Return (x, y) of the center of cell containing provided text 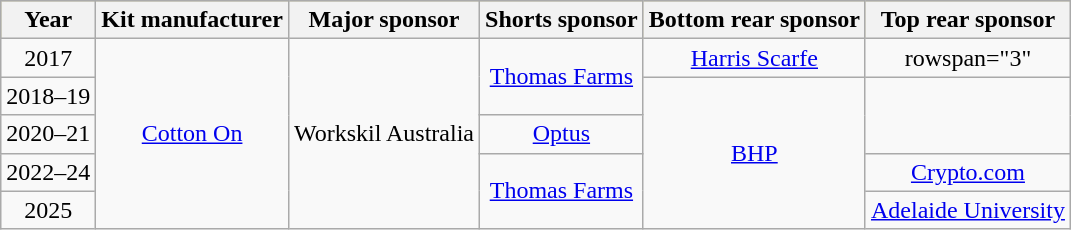
Adelaide University (968, 210)
2022–24 (48, 172)
Optus (562, 134)
BHP (754, 153)
2025 (48, 210)
2020–21 (48, 134)
Major sponsor (384, 20)
Year (48, 20)
Cotton On (192, 134)
Shorts sponsor (562, 20)
Harris Scarfe (754, 58)
Workskil Australia (384, 134)
2018–19 (48, 96)
Kit manufacturer (192, 20)
Bottom rear sponsor (754, 20)
2017 (48, 58)
Top rear sponsor (968, 20)
rowspan="3" (968, 58)
Crypto.com (968, 172)
